From the cell containing the given text, extract its center point as (X, Y) coordinate. 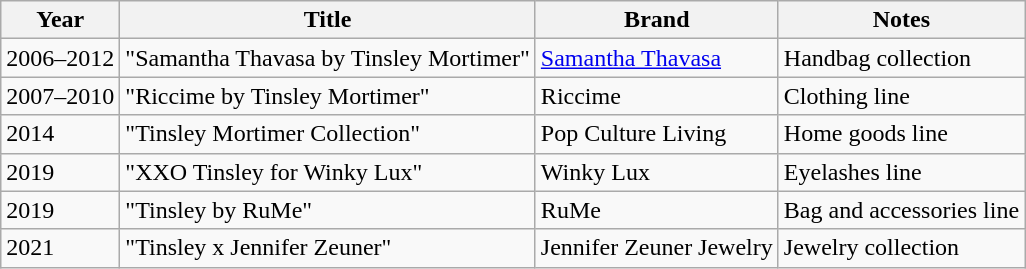
"Samantha Thavasa by Tinsley Mortimer" (328, 58)
2006–2012 (60, 58)
"Riccime by Tinsley Mortimer" (328, 96)
2007–2010 (60, 96)
Samantha Thavasa (656, 58)
Bag and accessories line (901, 210)
Notes (901, 20)
"Tinsley x Jennifer Zeuner" (328, 248)
Title (328, 20)
"Tinsley by RuMe" (328, 210)
"Tinsley Mortimer Collection" (328, 134)
"XXO Tinsley for Winky Lux" (328, 172)
Handbag collection (901, 58)
Jewelry collection (901, 248)
Clothing line (901, 96)
Jennifer Zeuner Jewelry (656, 248)
2021 (60, 248)
Home goods line (901, 134)
Winky Lux (656, 172)
Pop Culture Living (656, 134)
RuMe (656, 210)
Eyelashes line (901, 172)
Year (60, 20)
Brand (656, 20)
2014 (60, 134)
Riccime (656, 96)
